Search for the cell housing the specified text and yield its [X, Y] center coordinate. 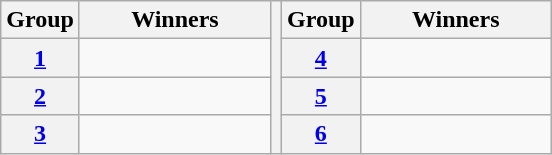
2 [40, 96]
3 [40, 134]
5 [322, 96]
1 [40, 58]
6 [322, 134]
4 [322, 58]
